Detect which cell encompasses the target text, then output its [x, y] center coordinate. 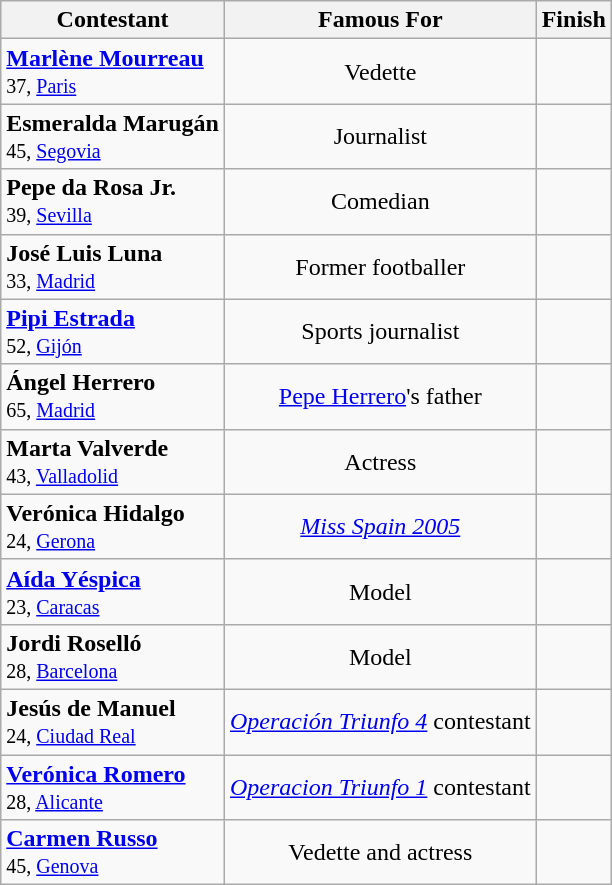
Jesús de Manuel24, Ciudad Real [113, 722]
Marta Valverde43, Valladolid [113, 462]
Contestant [113, 20]
Verónica Hidalgo24, Gerona [113, 526]
Pepe da Rosa Jr.39, Sevilla [113, 202]
Esmeralda Marugán45, Segovia [113, 136]
Pepe Herrero's father [380, 396]
Operacion Triunfo 1 contestant [380, 786]
Operación Triunfo 4 contestant [380, 722]
Carmen Russo45, Genova [113, 852]
Miss Spain 2005 [380, 526]
Comedian [380, 202]
Ángel Herrero65, Madrid [113, 396]
Journalist [380, 136]
Verónica Romero28, Alicante [113, 786]
Vedette [380, 72]
Pipi Estrada52, Gijón [113, 332]
Jordi Roselló28, Barcelona [113, 656]
Aída Yéspica23, Caracas [113, 592]
Actress [380, 462]
Marlène Mourreau37, Paris [113, 72]
Former footballer [380, 266]
Famous For [380, 20]
Sports journalist [380, 332]
José Luis Luna33, Madrid [113, 266]
Finish [574, 20]
Vedette and actress [380, 852]
